Capture the cell that displays the provided text and extract its [x, y] central coordinate. 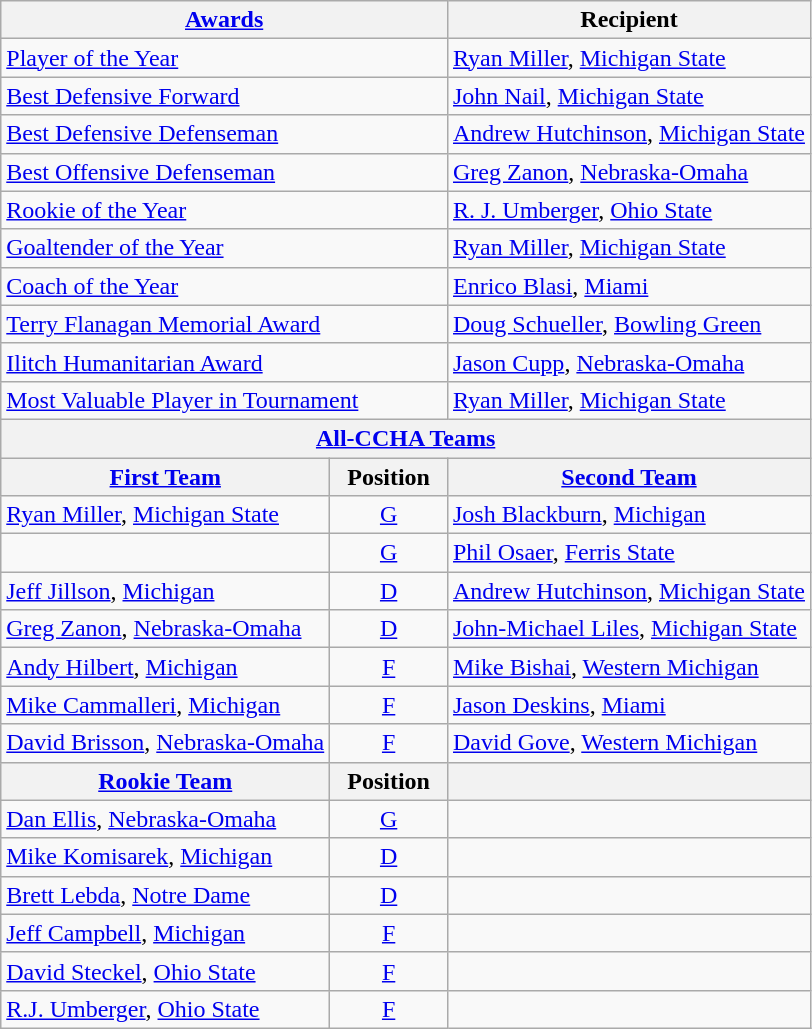
All-CCHA Teams [406, 438]
Player of the Year [224, 58]
Awards [224, 20]
Most Valuable Player in Tournament [224, 400]
First Team [166, 477]
Andy Hilbert, Michigan [166, 667]
Recipient [628, 20]
Best Defensive Defenseman [224, 134]
Dan Ellis, Nebraska-Omaha [166, 819]
Jason Deskins, Miami [628, 705]
Mike Komisarek, Michigan [166, 857]
Rookie Team [166, 781]
David Steckel, Ohio State [166, 971]
Second Team [628, 477]
Mike Cammalleri, Michigan [166, 705]
Josh Blackburn, Michigan [628, 515]
Terry Flanagan Memorial Award [224, 324]
R.J. Umberger, Ohio State [166, 1009]
Best Defensive Forward [224, 96]
Jason Cupp, Nebraska-Omaha [628, 362]
Brett Lebda, Notre Dame [166, 895]
Enrico Blasi, Miami [628, 286]
Ilitch Humanitarian Award [224, 362]
John Nail, Michigan State [628, 96]
Mike Bishai, Western Michigan [628, 667]
Goaltender of the Year [224, 248]
Jeff Jillson, Michigan [166, 591]
David Brisson, Nebraska-Omaha [166, 743]
Phil Osaer, Ferris State [628, 553]
David Gove, Western Michigan [628, 743]
Rookie of the Year [224, 210]
Doug Schueller, Bowling Green [628, 324]
John-Michael Liles, Michigan State [628, 629]
Jeff Campbell, Michigan [166, 933]
Coach of the Year [224, 286]
Best Offensive Defenseman [224, 172]
R. J. Umberger, Ohio State [628, 210]
